Detect which cell encompasses the target text, then output its [X, Y] center coordinate. 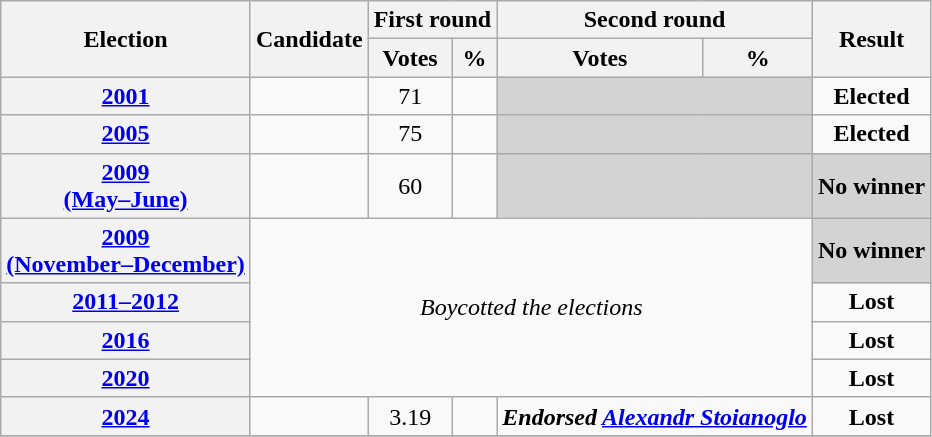
60 [410, 186]
2001 [126, 96]
Second round [655, 20]
Boycotted the elections [531, 308]
71 [410, 96]
2020 [126, 378]
First round [432, 20]
Result [871, 39]
2024 [126, 416]
Election [126, 39]
Endorsed Alexandr Stoianoglo [655, 416]
2009(May–June) [126, 186]
Candidate [309, 39]
2011–2012 [126, 302]
2009(November–December) [126, 250]
75 [410, 134]
2016 [126, 340]
3.19 [410, 416]
2005 [126, 134]
